Determine the [x, y] coordinate at the center of the cell enclosing the given text.  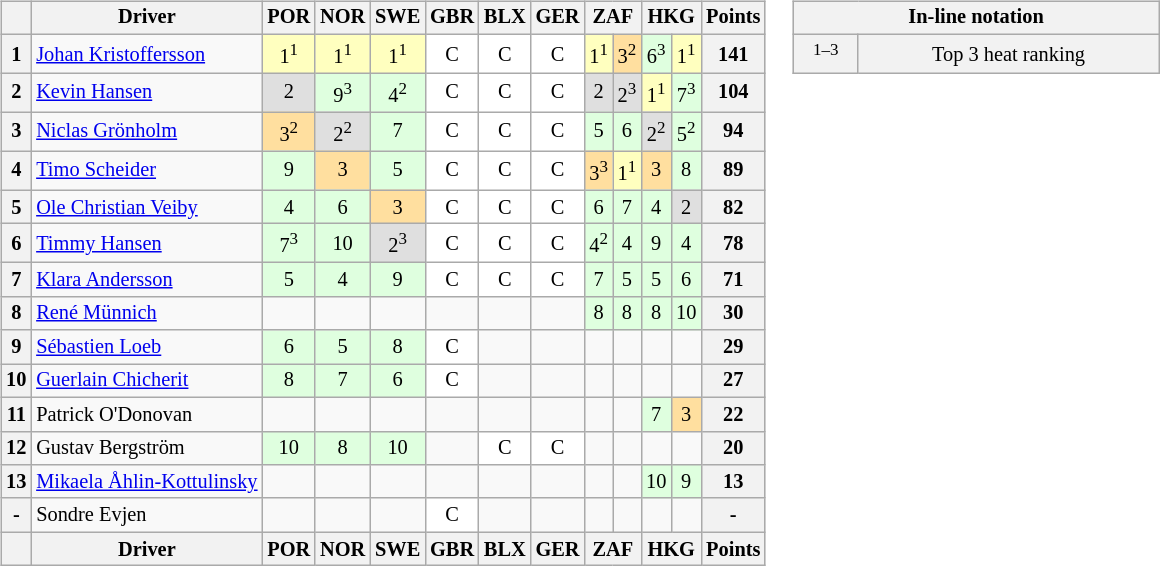
52 [686, 132]
Gustav Bergström [146, 448]
12 [16, 448]
1 [16, 54]
Sondre Evjen [146, 515]
29 [733, 347]
27 [733, 381]
René Münnich [146, 313]
78 [733, 244]
94 [733, 132]
Johan Kristoffersson [146, 54]
Patrick O'Donovan [146, 414]
Mikaela Åhlin-Kottulinsky [146, 482]
Kevin Hansen [146, 92]
In-line notation [976, 18]
Top 3 heat ranking [1008, 54]
Ole Christian Veiby [146, 207]
82 [733, 207]
Niclas Grönholm [146, 132]
104 [733, 92]
20 [733, 448]
89 [733, 170]
Guerlain Chicherit [146, 381]
33 [598, 170]
Sébastien Loeb [146, 347]
Klara Andersson [146, 280]
71 [733, 280]
Timo Scheider [146, 170]
Timmy Hansen [146, 244]
141 [733, 54]
93 [342, 92]
63 [656, 54]
30 [733, 313]
1–3 [826, 54]
